Return (x, y) of the center of cell containing provided text 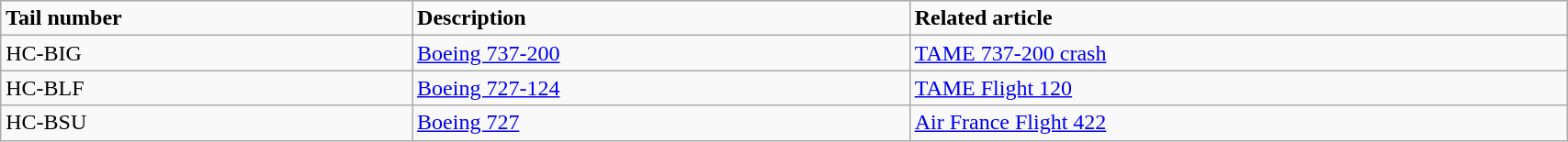
Description (661, 18)
Boeing 737-200 (661, 53)
HC-BIG (207, 53)
TAME 737-200 crash (1238, 53)
Air France Flight 422 (1238, 123)
Boeing 727-124 (661, 88)
HC-BLF (207, 88)
Tail number (207, 18)
Boeing 727 (661, 123)
Related article (1238, 18)
HC-BSU (207, 123)
TAME Flight 120 (1238, 88)
